Scan for the cell matching the given text and deliver its [X, Y] coordinate at center. 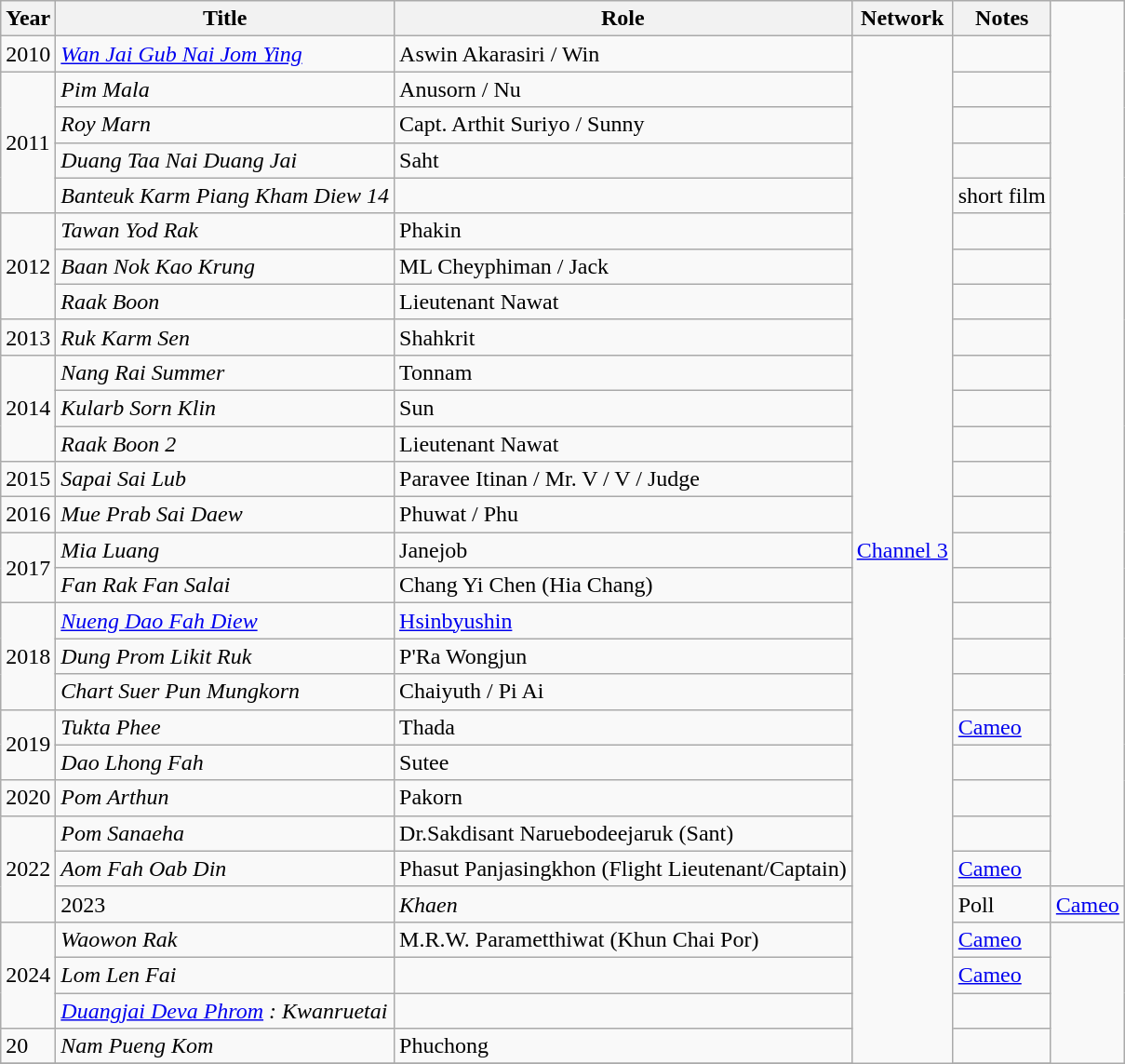
ML Cheyphiman / Jack [623, 266]
Banteuk Karm Piang Kham Diew 14 [225, 195]
Nang Rai Summer [225, 372]
Tonnam [623, 372]
Pakorn [623, 798]
Pom Sanaeha [225, 833]
Aswin Akarasiri / Win [623, 54]
Dung Prom Likit Ruk [225, 656]
Roy Marn [225, 125]
Wan Jai Gub Nai Jom Ying [225, 54]
Year [28, 19]
2012 [28, 266]
Lom Len Fai [225, 975]
Khaen [623, 904]
2014 [28, 408]
2019 [28, 745]
Phuchong [623, 1046]
M.R.W. Parametthiwat (Khun Chai Por) [623, 939]
2024 [28, 975]
2017 [28, 568]
Waowon Rak [225, 939]
Ruk Karm Sen [225, 337]
short film [1001, 195]
Role [623, 19]
Kularb Sorn Klin [225, 408]
Phasut Panjasingkhon (Flight Lieutenant/Captain) [623, 869]
Baan Nok Kao Krung [225, 266]
P'Ra Wongjun [623, 656]
Raak Boon [225, 302]
Notes [1001, 19]
Poll [1001, 904]
2023 [225, 904]
Channel 3 [903, 550]
Fan Rak Fan Salai [225, 586]
Dr.Sakdisant Naruebodeejaruk (Sant) [623, 833]
Raak Boon 2 [225, 444]
Network [903, 19]
Chart Suer Pun Mungkorn [225, 692]
Chang Yi Chen (Hia Chang) [623, 586]
2011 [28, 142]
Sutee [623, 762]
Duangjai Deva Phrom : Kwanruetai [225, 1010]
Tawan Yod Rak [225, 231]
Aom Fah Oab Din [225, 869]
2013 [28, 337]
Tukta Phee [225, 727]
2022 [28, 869]
Anusorn / Nu [623, 89]
Saht [623, 160]
Capt. Arthit Suriyo / Sunny [623, 125]
2015 [28, 479]
Phuwat / Phu [623, 515]
Duang Taa Nai Duang Jai [225, 160]
Nam Pueng Kom [225, 1046]
Janejob [623, 550]
2018 [28, 656]
Paravee Itinan / Mr. V / V / Judge [623, 479]
Pim Mala [225, 89]
Chaiyuth / Pi Ai [623, 692]
Sapai Sai Lub [225, 479]
2010 [28, 54]
Hsinbyushin [623, 621]
Dao Lhong Fah [225, 762]
Shahkrit [623, 337]
2016 [28, 515]
Pom Arthun [225, 798]
Sun [623, 408]
Mue Prab Sai Daew [225, 515]
Title [225, 19]
2020 [28, 798]
Mia Luang [225, 550]
Nueng Dao Fah Diew [225, 621]
Phakin [623, 231]
20 [28, 1046]
Thada [623, 727]
